Output the [x, y] coordinate of the center of the cell containing the given text.  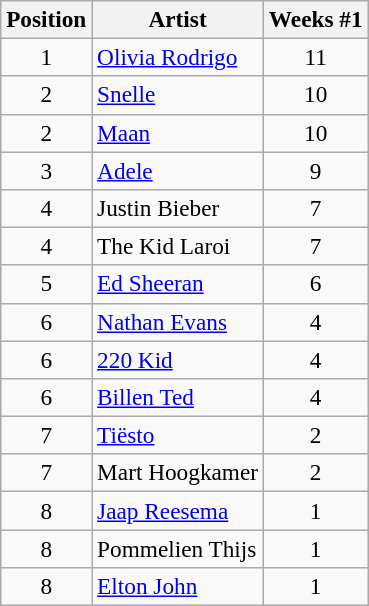
Position [46, 19]
Ed Sheeran [178, 284]
Pommelien Thijs [178, 548]
Nathan Evans [178, 322]
Weeks #1 [316, 19]
Justin Bieber [178, 208]
The Kid Laroi [178, 246]
220 Kid [178, 359]
11 [316, 57]
Tiësto [178, 435]
Elton John [178, 586]
Artist [178, 19]
3 [46, 170]
Maan [178, 133]
Jaap Reesema [178, 510]
Mart Hoogkamer [178, 473]
Adele [178, 170]
Olivia Rodrigo [178, 57]
Snelle [178, 95]
9 [316, 170]
Billen Ted [178, 397]
5 [46, 284]
